Output the [x, y] coordinate of the center of the cell containing the given text.  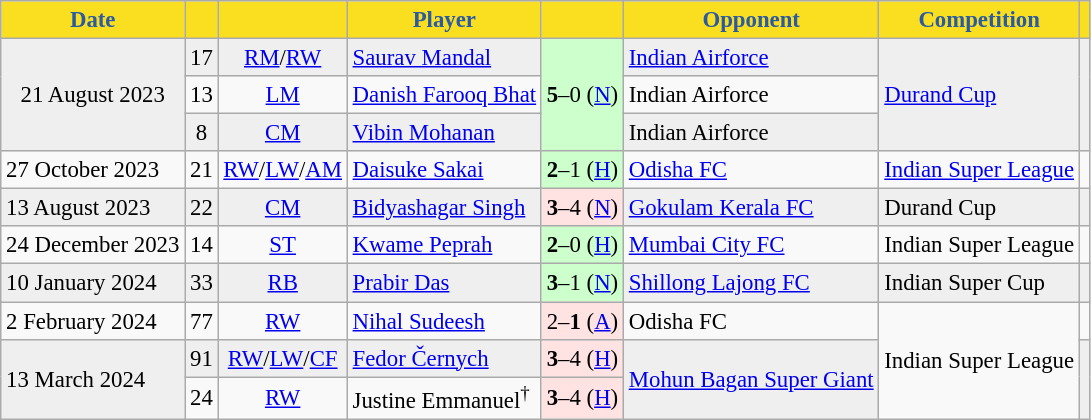
21 [202, 170]
ST [282, 245]
2–0 (H) [582, 245]
Date [93, 20]
22 [202, 208]
Gokulam Kerala FC [750, 208]
3–1 (N) [582, 283]
14 [202, 245]
10 January 2024 [93, 283]
33 [202, 283]
2–1 (H) [582, 170]
91 [202, 358]
Competition [979, 20]
RB [282, 283]
27 October 2023 [93, 170]
RW/LW/CF [282, 358]
Daisuke Sakai [444, 170]
Indian Super Cup [979, 283]
Justine Emmanuel† [444, 398]
2–1 (A) [582, 321]
13 August 2023 [93, 208]
Danish Farooq Bhat [444, 95]
Nihal Sudeesh [444, 321]
Shillong Lajong FC [750, 283]
Opponent [750, 20]
RM/RW [282, 58]
Player [444, 20]
8 [202, 133]
Saurav Mandal [444, 58]
24 December 2023 [93, 245]
Fedor Černych [444, 358]
13 [202, 95]
Prabir Das [444, 283]
17 [202, 58]
RW/LW/AM [282, 170]
5–0 (N) [582, 96]
21 August 2023 [93, 96]
77 [202, 321]
13 March 2024 [93, 379]
3–4 (N) [582, 208]
LM [282, 95]
Bidyashagar Singh [444, 208]
Vibin Mohanan [444, 133]
Mumbai City FC [750, 245]
2 February 2024 [93, 321]
24 [202, 398]
Kwame Peprah [444, 245]
Mohun Bagan Super Giant [750, 379]
